Find where the given text appears and provide that cell's center as [X, Y] coordinate. 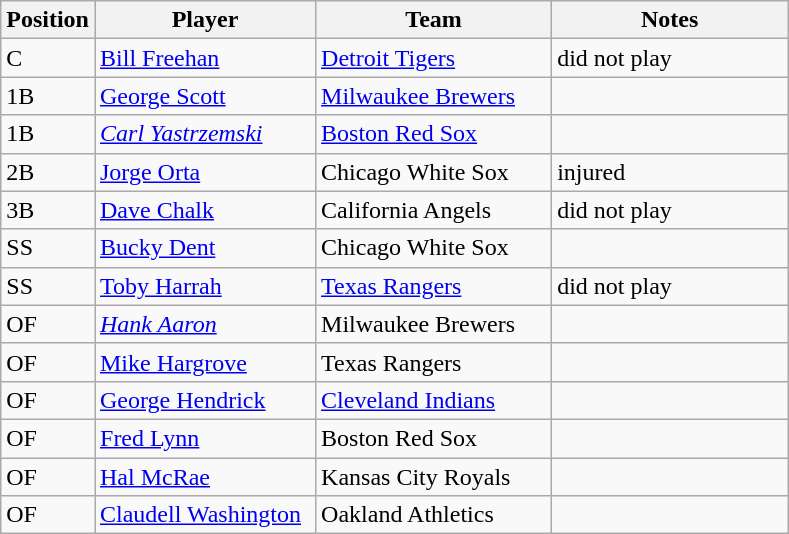
Notes [670, 20]
Carl Yastrzemski [204, 134]
Bill Freehan [204, 58]
Cleveland Indians [434, 400]
California Angels [434, 210]
Team [434, 20]
Hal McRae [204, 477]
George Scott [204, 96]
Toby Harrah [204, 286]
Detroit Tigers [434, 58]
Kansas City Royals [434, 477]
Bucky Dent [204, 248]
Claudell Washington [204, 515]
Dave Chalk [204, 210]
Mike Hargrove [204, 362]
2B [48, 172]
Jorge Orta [204, 172]
George Hendrick [204, 400]
3B [48, 210]
Player [204, 20]
Position [48, 20]
Oakland Athletics [434, 515]
C [48, 58]
Hank Aaron [204, 324]
Fred Lynn [204, 438]
injured [670, 172]
